Find where the given text appears and provide that cell's center as (x, y) coordinate. 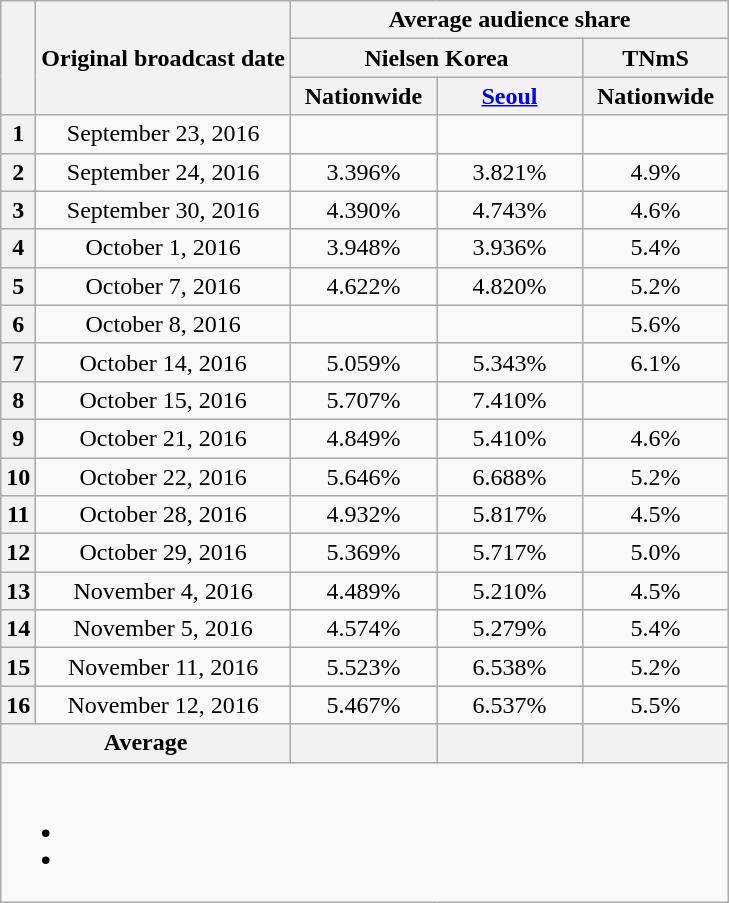
5.369% (363, 553)
3.396% (363, 172)
November 5, 2016 (164, 629)
4.390% (363, 210)
4.743% (509, 210)
7 (18, 362)
4.849% (363, 438)
4.622% (363, 286)
5.646% (363, 477)
5.343% (509, 362)
3.948% (363, 248)
October 21, 2016 (164, 438)
October 14, 2016 (164, 362)
4.489% (363, 591)
8 (18, 400)
5.523% (363, 667)
3.821% (509, 172)
Average (146, 743)
4.9% (656, 172)
Seoul (509, 96)
5.279% (509, 629)
14 (18, 629)
15 (18, 667)
11 (18, 515)
Original broadcast date (164, 58)
5.467% (363, 705)
2 (18, 172)
September 23, 2016 (164, 134)
5.210% (509, 591)
5.817% (509, 515)
October 22, 2016 (164, 477)
4.820% (509, 286)
12 (18, 553)
13 (18, 591)
16 (18, 705)
6.688% (509, 477)
TNmS (656, 58)
3.936% (509, 248)
3 (18, 210)
October 29, 2016 (164, 553)
9 (18, 438)
10 (18, 477)
7.410% (509, 400)
October 15, 2016 (164, 400)
5.717% (509, 553)
November 4, 2016 (164, 591)
September 24, 2016 (164, 172)
1 (18, 134)
5.0% (656, 553)
5.707% (363, 400)
5 (18, 286)
5.6% (656, 324)
6.537% (509, 705)
October 1, 2016 (164, 248)
4 (18, 248)
October 7, 2016 (164, 286)
4.932% (363, 515)
5.5% (656, 705)
November 12, 2016 (164, 705)
November 11, 2016 (164, 667)
October 8, 2016 (164, 324)
6.1% (656, 362)
6.538% (509, 667)
6 (18, 324)
September 30, 2016 (164, 210)
5.059% (363, 362)
4.574% (363, 629)
Nielsen Korea (436, 58)
Average audience share (509, 20)
5.410% (509, 438)
October 28, 2016 (164, 515)
